Find where the given text appears and provide that cell's center as [x, y] coordinate. 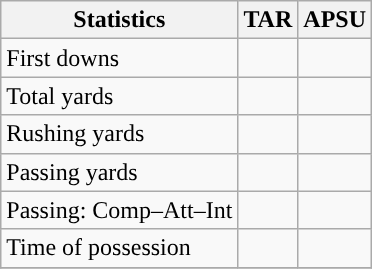
Passing: Comp–Att–Int [120, 210]
Time of possession [120, 248]
Passing yards [120, 172]
TAR [268, 20]
First downs [120, 58]
APSU [335, 20]
Rushing yards [120, 134]
Total yards [120, 96]
Statistics [120, 20]
